Provide the (X, Y) coordinate of the cell's center where the given text is located.  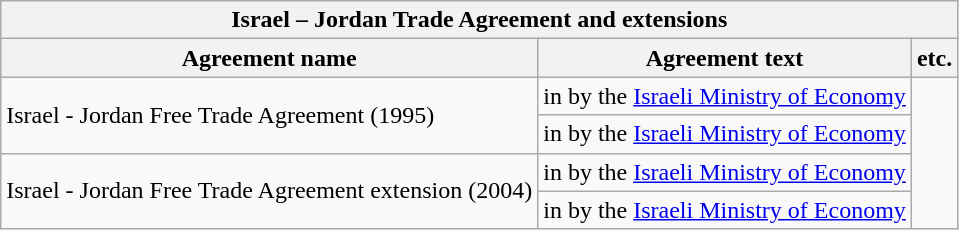
etc. (934, 58)
Agreement name (270, 58)
Israel - Jordan Free Trade Agreement (1995) (270, 115)
Israel - Jordan Free Trade Agreement extension (2004) (270, 191)
Israel – Jordan Trade Agreement and extensions (480, 20)
Agreement text (725, 58)
